Find where the given text appears and provide that cell's center as (x, y) coordinate. 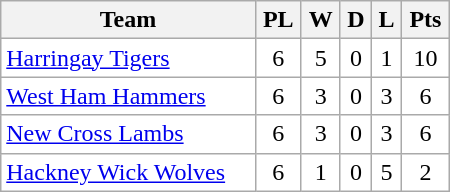
2 (426, 172)
Harringay Tigers (128, 58)
L (387, 20)
West Ham Hammers (128, 96)
Hackney Wick Wolves (128, 172)
W (320, 20)
PL (278, 20)
Team (128, 20)
New Cross Lambs (128, 134)
Pts (426, 20)
D (356, 20)
10 (426, 58)
